Find where the given text appears and provide that cell's center as [X, Y] coordinate. 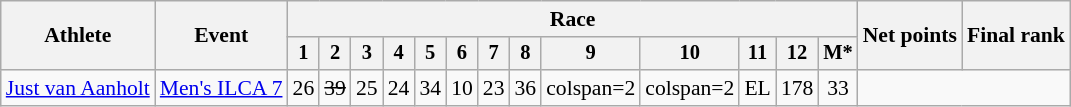
3 [367, 54]
Event [222, 36]
12 [798, 54]
Final rank [1016, 36]
33 [838, 88]
5 [430, 54]
34 [430, 88]
36 [526, 88]
Net points [910, 36]
7 [494, 54]
6 [462, 54]
M* [838, 54]
EL [758, 88]
39 [335, 88]
23 [494, 88]
26 [304, 88]
Athlete [78, 36]
8 [526, 54]
25 [367, 88]
4 [399, 54]
Men's ILCA 7 [222, 88]
Just van Aanholt [78, 88]
Race [573, 19]
24 [399, 88]
1 [304, 54]
178 [798, 88]
11 [758, 54]
9 [590, 54]
2 [335, 54]
